Return the [x, y] coordinate for the center point of the cell that contains the specified text.  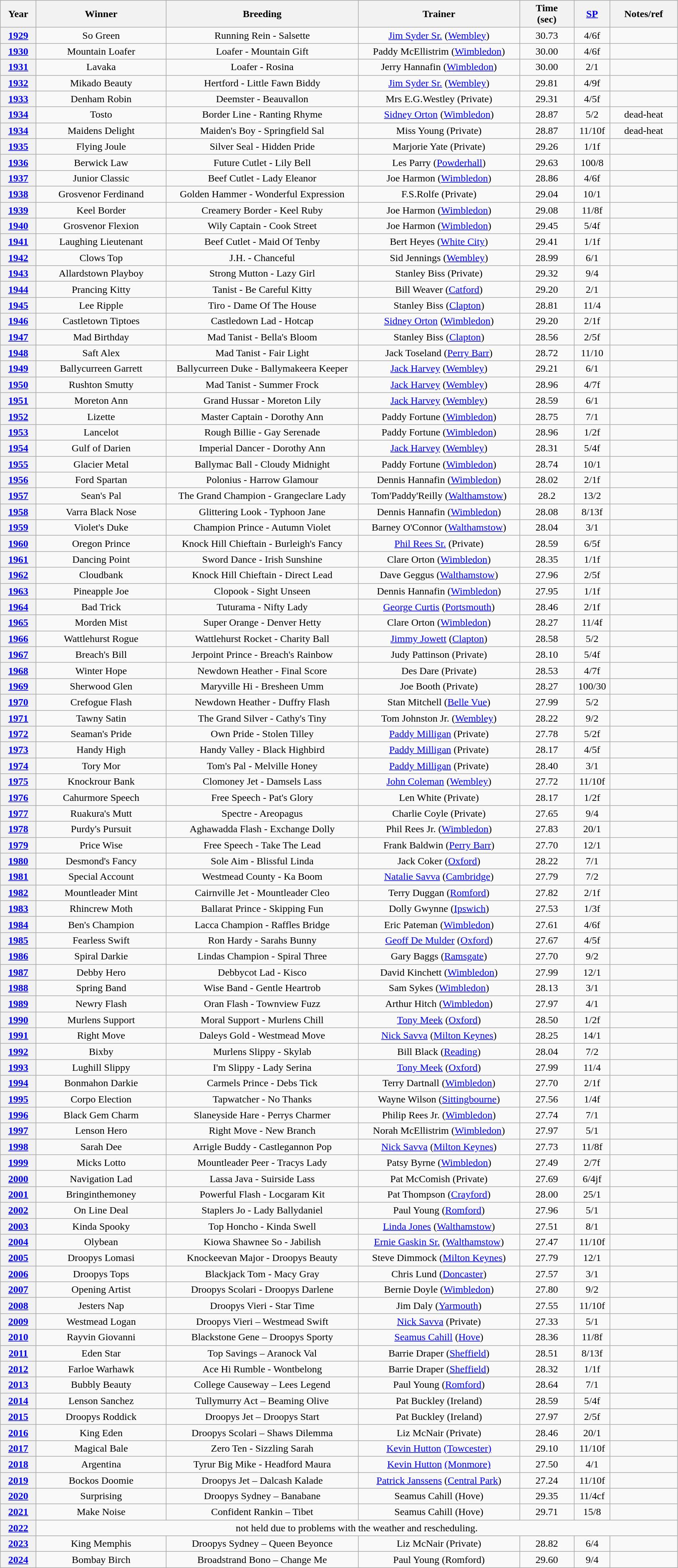
Phil Rees Sr. (Private) [439, 544]
Stan Mitchell (Belle Vue) [439, 702]
Tiro - Dame Of The House [262, 305]
28.56 [547, 337]
28.32 [547, 1369]
Ace Hi Rumble - Wontbelong [262, 1369]
2016 [18, 1432]
Notes/ref [643, 14]
Rough Billie - Gay Serenade [262, 432]
1967 [18, 654]
Droopys Jet – Droopys Start [262, 1417]
On Line Deal [101, 1210]
Lindas Champion - Spiral Three [262, 956]
Jack Coker (Oxford) [439, 861]
Allardstown Playboy [101, 274]
1991 [18, 1036]
Clows Top [101, 258]
27.95 [547, 591]
Price Wise [101, 845]
28.81 [547, 305]
Master Captain - Dorothy Ann [262, 416]
1945 [18, 305]
2011 [18, 1353]
Lizette [101, 416]
Ruakura's Mutt [101, 813]
1984 [18, 924]
25/1 [592, 1194]
28.82 [547, 1544]
Wayne Wilson (Sittingbourne) [439, 1099]
Kiowa Shawnee So - Jabilish [262, 1242]
Golden Hammer - Wonderful Expression [262, 194]
Powerful Flash - Locgaram Kit [262, 1194]
13/2 [592, 496]
Oregon Prince [101, 544]
Handy High [101, 750]
Bill Black (Reading) [439, 1052]
1944 [18, 289]
Pineapple Joe [101, 591]
Aghawadda Flash - Exchange Dolly [262, 829]
Free Speech - Take The Lead [262, 845]
1959 [18, 528]
28.2 [547, 496]
Varra Black Nose [101, 512]
28.75 [547, 416]
1993 [18, 1067]
1986 [18, 956]
Dolly Gwynne (Ipswich) [439, 909]
27.33 [547, 1321]
27.55 [547, 1306]
Eden Star [101, 1353]
28.53 [547, 670]
1971 [18, 718]
Bockos Doomie [101, 1480]
Running Rein - Salsette [262, 35]
1940 [18, 226]
The Grand Champion - Grangeclare Lady [262, 496]
2013 [18, 1385]
6/4 [592, 1544]
Farloe Warhawk [101, 1369]
Maryville Hi - Bresheen Umm [262, 686]
1937 [18, 178]
Mad Tanist - Fair Light [262, 353]
1946 [18, 321]
Winner [101, 14]
Spectre - Areopagus [262, 813]
1941 [18, 242]
28.02 [547, 480]
2020 [18, 1496]
27.80 [547, 1290]
Lee Ripple [101, 305]
Staplers Jo - Lady Ballydaniel [262, 1210]
Les Parry (Powderhall) [439, 162]
Debbycot Lad - Kisco [262, 972]
Purdy's Pursuit [101, 829]
Wattlehurst Rocket - Charity Ball [262, 639]
Lenson Sanchez [101, 1401]
Flying Joule [101, 146]
Maidens Delight [101, 131]
Moral Support - Murlens Chill [262, 1020]
29.63 [547, 162]
1948 [18, 353]
Maiden's Boy - Springfield Sal [262, 131]
1977 [18, 813]
5/2f [592, 734]
Mikado Beauty [101, 83]
Ben's Champion [101, 924]
Tyrur Big Mike - Headford Maura [262, 1464]
1963 [18, 591]
Steve Dimmock (Milton Keynes) [439, 1258]
1953 [18, 432]
Paddy McEllistrim (Wimbledon) [439, 51]
Judy Pattinson (Private) [439, 654]
1962 [18, 575]
J.H. - Chanceful [262, 258]
Eric Pateman (Wimbledon) [439, 924]
Clopook - Sight Unseen [262, 591]
Bombay Birch [101, 1560]
Argentina [101, 1464]
29.10 [547, 1448]
1990 [18, 1020]
Ford Spartan [101, 480]
Bixby [101, 1052]
Own Pride - Stolen Tilley [262, 734]
Castledown Lad - Hotcap [262, 321]
Ernie Gaskin Sr. (Walthamstow) [439, 1242]
Tosto [101, 115]
Carmels Prince - Debs Tick [262, 1083]
1938 [18, 194]
Mad Tanist - Bella's Bloom [262, 337]
29.71 [547, 1512]
1979 [18, 845]
Miss Young (Private) [439, 131]
Top Savings – Aranock Val [262, 1353]
2024 [18, 1560]
Barney O'Connor (Walthamstow) [439, 528]
not held due to problems with the weather and rescheduling. [357, 1528]
King Memphis [101, 1544]
Gulf of Darien [101, 448]
27.83 [547, 829]
1973 [18, 750]
I'm Slippy - Lady Serina [262, 1067]
Nick Savva (Private) [439, 1321]
Junior Classic [101, 178]
2014 [18, 1401]
1950 [18, 385]
Oran Flash - Townview Fuzz [262, 1004]
Ballarat Prince - Skipping Fun [262, 909]
Violet's Duke [101, 528]
1929 [18, 35]
Champion Prince - Autumn Violet [262, 528]
Linda Jones (Walthamstow) [439, 1226]
28.86 [547, 178]
College Causeway – Lees Legend [262, 1385]
Kevin Hutton (Monmore) [439, 1464]
Knock Hill Chieftain - Burleigh's Fancy [262, 544]
2022 [18, 1528]
1933 [18, 99]
6/5f [592, 544]
29.21 [547, 369]
Jesters Nap [101, 1306]
Sherwood Glen [101, 686]
27.53 [547, 909]
1951 [18, 400]
1966 [18, 639]
Ballycurreen Duke - Ballymakeera Keeper [262, 369]
1958 [18, 512]
2009 [18, 1321]
Debby Hero [101, 972]
Gary Baggs (Ramsgate) [439, 956]
11/10 [592, 353]
Morden Mist [101, 623]
1969 [18, 686]
Dancing Point [101, 559]
1964 [18, 607]
1942 [18, 258]
Tom'Paddy'Reilly (Walthamstow) [439, 496]
Dave Geggus (Walthamstow) [439, 575]
Black Gem Charm [101, 1115]
Winter Hope [101, 670]
Sam Sykes (Wimbledon) [439, 988]
27.61 [547, 924]
Tory Mor [101, 766]
Glittering Look - Typhoon Jane [262, 512]
1974 [18, 766]
1998 [18, 1147]
15/8 [592, 1512]
Make Noise [101, 1512]
2000 [18, 1178]
Westmead County - Ka Boom [262, 877]
John Coleman (Wembley) [439, 782]
2018 [18, 1464]
2019 [18, 1480]
Murlens Slippy - Skylab [262, 1052]
Lacca Champion - Raffles Bridge [262, 924]
Geoff De Mulder (Oxford) [439, 940]
Imperial Dancer - Dorothy Ann [262, 448]
2010 [18, 1337]
Super Orange - Denver Hetty [262, 623]
29.45 [547, 226]
2017 [18, 1448]
28.64 [547, 1385]
Crefogue Flash [101, 702]
27.72 [547, 782]
Special Account [101, 877]
28.25 [547, 1036]
1995 [18, 1099]
Desmond's Fancy [101, 861]
Blackstone Gene – Droopys Sporty [262, 1337]
1936 [18, 162]
Bringinthemoney [101, 1194]
Droopys Lomasi [101, 1258]
2012 [18, 1369]
Slaneyside Hare - Perrys Charmer [262, 1115]
28.13 [547, 988]
27.57 [547, 1274]
George Curtis (Portsmouth) [439, 607]
Daleys Gold - Westmead Move [262, 1036]
SP [592, 14]
11/4cf [592, 1496]
King Eden [101, 1432]
29.04 [547, 194]
Sword Dance - Irish Sunshine [262, 559]
27.56 [547, 1099]
Right Move [101, 1036]
8/1 [592, 1226]
Rhincrew Moth [101, 909]
Patsy Byrne (Wimbledon) [439, 1163]
1989 [18, 1004]
1954 [18, 448]
2021 [18, 1512]
Navigation Lad [101, 1178]
Opening Artist [101, 1290]
Laughing Lieutenant [101, 242]
Strong Mutton - Lazy Girl [262, 274]
Breach's Bill [101, 654]
Micks Lotto [101, 1163]
Charlie Coyle (Private) [439, 813]
1/4f [592, 1099]
29.35 [547, 1496]
Glacier Metal [101, 464]
Sarah Dee [101, 1147]
Jimmy Jowett (Clapton) [439, 639]
Seaman's Pride [101, 734]
Marjorie Yate (Private) [439, 146]
F.S.Rolfe (Private) [439, 194]
28.99 [547, 258]
28.35 [547, 559]
Corpo Election [101, 1099]
Rayvin Giovanni [101, 1337]
Lenson Hero [101, 1131]
Norah McEllistrim (Wimbledon) [439, 1131]
1996 [18, 1115]
Top Honcho - Kinda Swell [262, 1226]
Beef Cutlet - Maid Of Tenby [262, 242]
Droopys Scolari – Shaws Dilemma [262, 1432]
Broadstrand Bono – Change Me [262, 1560]
1961 [18, 559]
Frank Baldwin (Perry Barr) [439, 845]
2008 [18, 1306]
Jerpoint Prince - Breach's Rainbow [262, 654]
27.82 [547, 893]
1939 [18, 210]
2023 [18, 1544]
1999 [18, 1163]
Bernie Doyle (Wimbledon) [439, 1290]
28.51 [547, 1353]
Bubbly Beauty [101, 1385]
Newdown Heather - Duffry Flash [262, 702]
27.73 [547, 1147]
The Grand Silver - Cathy's Tiny [262, 718]
Fearless Swift [101, 940]
Confident Rankin – Tibet [262, 1512]
Knock Hill Chieftain - Direct Lead [262, 575]
Mountleader Peer - Tracys Lady [262, 1163]
Wise Band - Gentle Heartrob [262, 988]
1994 [18, 1083]
Loafer - Mountain Gift [262, 51]
Droopys Tops [101, 1274]
Jack Toseland (Perry Barr) [439, 353]
Grosvenor Ferdinand [101, 194]
Terry Dartnall (Wimbledon) [439, 1083]
28.72 [547, 353]
1983 [18, 909]
1980 [18, 861]
2015 [18, 1417]
Lughill Slippy [101, 1067]
1997 [18, 1131]
Hertford - Little Fawn Biddy [262, 83]
28.31 [547, 448]
1930 [18, 51]
Len White (Private) [439, 798]
Sean's Pal [101, 496]
Sid Jennings (Wembley) [439, 258]
Lancelot [101, 432]
27.67 [547, 940]
1955 [18, 464]
Jerry Hannafin (Wimbledon) [439, 67]
Arthur Hitch (Wimbledon) [439, 1004]
29.08 [547, 210]
1947 [18, 337]
100/8 [592, 162]
Pat Thompson (Crayford) [439, 1194]
Terry Duggan (Romford) [439, 893]
Newry Flash [101, 1004]
Knockrour Bank [101, 782]
Bill Weaver (Catford) [439, 289]
Blackjack Tom - Macy Gray [262, 1274]
1982 [18, 893]
1949 [18, 369]
Tullymurry Act – Beaming Olive [262, 1401]
28.10 [547, 654]
Handy Valley - Black Highbird [262, 750]
Lavaka [101, 67]
1935 [18, 146]
1988 [18, 988]
14/1 [592, 1036]
6/4jf [592, 1178]
Border Line - Ranting Rhyme [262, 115]
2007 [18, 1290]
Ballycurreen Garrett [101, 369]
Ron Hardy - Sarahs Bunny [262, 940]
1978 [18, 829]
Tuturama - Nifty Lady [262, 607]
4/9f [592, 83]
28.74 [547, 464]
Tom's Pal - Melville Honey [262, 766]
Grand Hussar - Moreton Lily [262, 400]
27.50 [547, 1464]
Future Cutlet - Lily Bell [262, 162]
Zero Ten - Sizzling Sarah [262, 1448]
27.24 [547, 1480]
Sole Aim - Blissful Linda [262, 861]
Silver Seal - Hidden Pride [262, 146]
11/4f [592, 623]
Time(sec) [547, 14]
28.08 [547, 512]
Creamery Border - Keel Ruby [262, 210]
29.41 [547, 242]
Murlens Support [101, 1020]
Surprising [101, 1496]
Mountain Loafer [101, 51]
Droopys Scolari - Droopys Darlene [262, 1290]
1960 [18, 544]
Droopys Jet – Dalcash Kalade [262, 1480]
Prancing Kitty [101, 289]
1992 [18, 1052]
1965 [18, 623]
2002 [18, 1210]
Droopys Roddick [101, 1417]
Tanist - Be Careful Kitty [262, 289]
Kinda Spooky [101, 1226]
1976 [18, 798]
28.58 [547, 639]
Cloudbank [101, 575]
Rushton Smutty [101, 385]
Newdown Heather - Final Score [262, 670]
1/3f [592, 909]
Olybean [101, 1242]
1972 [18, 734]
2/7f [592, 1163]
27.51 [547, 1226]
Clomoney Jet - Damsels Lass [262, 782]
Wattlehurst Rogue [101, 639]
Spiral Darkie [101, 956]
28.50 [547, 1020]
29.81 [547, 83]
Joe Booth (Private) [439, 686]
29.32 [547, 274]
1931 [18, 67]
Jim Daly (Yarmouth) [439, 1306]
Cahurmore Speech [101, 798]
100/30 [592, 686]
Beef Cutlet - Lady Eleanor [262, 178]
28.40 [547, 766]
Chris Lund (Doncaster) [439, 1274]
Pat McComish (Private) [439, 1178]
Droopys Vieri – Westmead Swift [262, 1321]
1957 [18, 496]
Spring Band [101, 988]
Kevin Hutton (Towcester) [439, 1448]
Knockeevan Major - Droopys Beauty [262, 1258]
2003 [18, 1226]
1952 [18, 416]
2001 [18, 1194]
Tawny Satin [101, 718]
29.60 [547, 1560]
2006 [18, 1274]
David Kinchett (Wimbledon) [439, 972]
1943 [18, 274]
Grosvenor Flexion [101, 226]
Loafer - Rosina [262, 67]
Bad Trick [101, 607]
Denham Robin [101, 99]
27.65 [547, 813]
Free Speech - Pat's Glory [262, 798]
Des Dare (Private) [439, 670]
Mad Tanist - Summer Frock [262, 385]
Moreton Ann [101, 400]
29.26 [547, 146]
Natalie Savva (Cambridge) [439, 877]
1987 [18, 972]
Bonmahon Darkie [101, 1083]
1970 [18, 702]
30.73 [547, 35]
So Green [101, 35]
Tapwatcher - No Thanks [262, 1099]
Droopys Vieri - Star Time [262, 1306]
27.47 [547, 1242]
Saft Alex [101, 353]
Phil Rees Jr. (Wimbledon) [439, 829]
28.36 [547, 1337]
2004 [18, 1242]
Berwick Law [101, 162]
Cairnville Jet - Mountleader Cleo [262, 893]
Deemster - Beauvallon [262, 99]
Polonius - Harrow Glamour [262, 480]
Stanley Biss (Private) [439, 274]
27.78 [547, 734]
1932 [18, 83]
Westmead Logan [101, 1321]
Patrick Janssens (Central Park) [439, 1480]
Mrs E.G.Westley (Private) [439, 99]
1981 [18, 877]
1968 [18, 670]
Philip Rees Jr. (Wimbledon) [439, 1115]
1956 [18, 480]
Trainer [439, 14]
Breeding [262, 14]
27.74 [547, 1115]
Droopys Sydney – Banabane [262, 1496]
Mad Birthday [101, 337]
2005 [18, 1258]
Keel Border [101, 210]
27.69 [547, 1178]
1985 [18, 940]
Droopys Sydney – Queen Beyonce [262, 1544]
28.00 [547, 1194]
Right Move - New Branch [262, 1131]
Ballymac Ball - Cloudy Midnight [262, 464]
Bert Heyes (White City) [439, 242]
Magical Bale [101, 1448]
29.31 [547, 99]
27.49 [547, 1163]
Castletown Tiptoes [101, 321]
Arrigle Buddy - Castlegannon Pop [262, 1147]
Year [18, 14]
Mountleader Mint [101, 893]
Tom Johnston Jr. (Wembley) [439, 718]
Wily Captain - Cook Street [262, 226]
1975 [18, 782]
Lassa Java - Suirside Lass [262, 1178]
